Scan for the cell matching the given text and deliver its [x, y] coordinate at center. 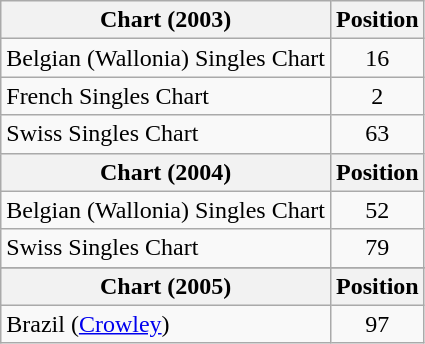
Chart (2005) [166, 286]
Brazil (Crowley) [166, 324]
63 [377, 134]
Chart (2004) [166, 172]
79 [377, 248]
2 [377, 96]
16 [377, 58]
97 [377, 324]
French Singles Chart [166, 96]
Chart (2003) [166, 20]
52 [377, 210]
